Locate the cell with the specified text and output its (X, Y) center coordinate. 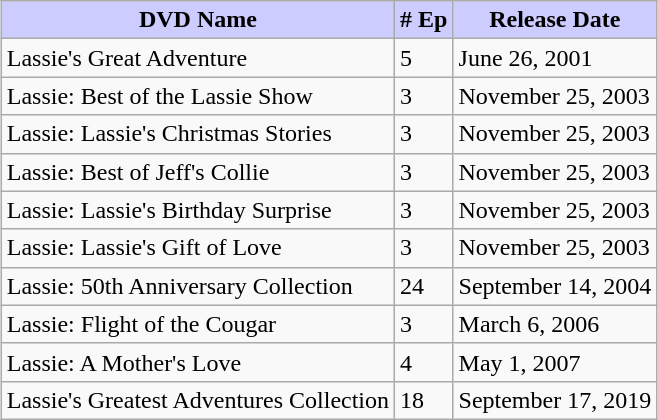
Lassie: 50th Anniversary Collection (198, 286)
Lassie: Lassie's Christmas Stories (198, 134)
Lassie: Lassie's Gift of Love (198, 248)
Lassie: Flight of the Cougar (198, 324)
DVD Name (198, 20)
September 14, 2004 (555, 286)
Lassie: Best of the Lassie Show (198, 96)
5 (424, 58)
Release Date (555, 20)
Lassie: A Mother's Love (198, 362)
4 (424, 362)
# Ep (424, 20)
Lassie's Greatest Adventures Collection (198, 400)
Lassie: Best of Jeff's Collie (198, 172)
March 6, 2006 (555, 324)
May 1, 2007 (555, 362)
18 (424, 400)
Lassie: Lassie's Birthday Surprise (198, 210)
June 26, 2001 (555, 58)
September 17, 2019 (555, 400)
Lassie's Great Adventure (198, 58)
24 (424, 286)
